Provide the (X, Y) coordinate of the cell's center where the given text is located.  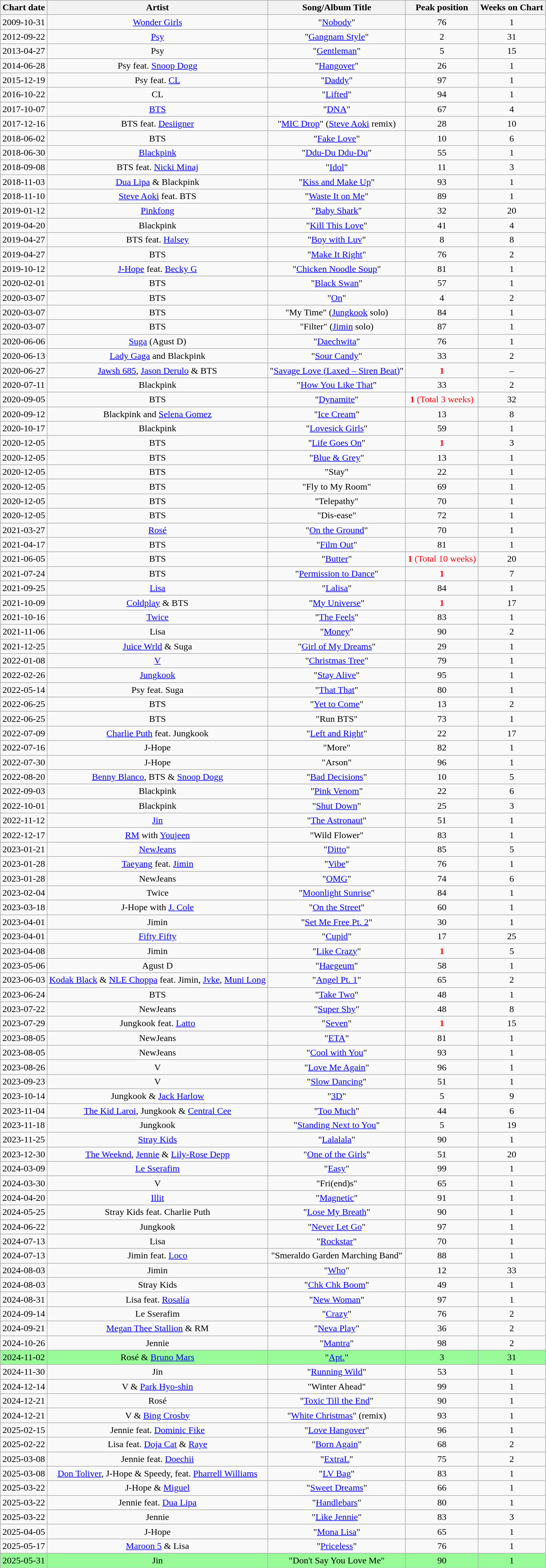
"Left and Right" (337, 733)
"Nobody" (337, 22)
Jennie feat. Dua Lipa (158, 1502)
2023-01-21 (24, 849)
"Priceless" (337, 1546)
2018-09-08 (24, 167)
2025-05-17 (24, 1546)
2020-06-27 (24, 370)
Steve Aoki feat. BTS (158, 196)
RM with Youjeen (158, 835)
"Stay Alive" (337, 675)
2018-11-03 (24, 182)
79 (442, 661)
Lady Gaga and Blackpink (158, 356)
Jungkook feat. Latto (158, 1023)
"LV Bag" (337, 1473)
"Stay" (337, 472)
2020-02-01 (24, 283)
"Who" (337, 1270)
2024-03-30 (24, 1183)
2024-12-14 (24, 1386)
"Dis-ease" (337, 516)
2023-06-03 (24, 980)
Benny Blanco, BTS & Snoop Dogg (158, 777)
68 (442, 1444)
"Butter" (337, 559)
Fifty Fifty (158, 937)
44 (442, 1111)
66 (442, 1488)
Song/Album Title (337, 8)
"Slow Dancing" (337, 1081)
11 (442, 167)
"The Astronaut" (337, 820)
1 (Total 10 weeks) (442, 559)
7 (512, 574)
Charlie Puth feat. Jungkook (158, 733)
30 (442, 922)
"Winter Ahead" (337, 1386)
"Arson" (337, 762)
2024-09-21 (24, 1328)
2025-02-15 (24, 1430)
"Lifted" (337, 95)
2023-12-30 (24, 1154)
Taeyang feat. Jimin (158, 864)
"My Time" (Jungkook solo) (337, 312)
J-Hope feat. Becky G (158, 269)
"Kill This Love" (337, 225)
"On the Ground" (337, 530)
"Kiss and Make Up" (337, 182)
Jungkook & Jack Harlow (158, 1096)
"Seven" (337, 1023)
2013-04-27 (24, 51)
"Haegeum" (337, 966)
"Easy" (337, 1169)
2024-03-09 (24, 1169)
Coldplay & BTS (158, 602)
73 (442, 719)
53 (442, 1372)
2023-11-04 (24, 1111)
"Run BTS" (337, 719)
Dua Lipa & Blackpink (158, 182)
"Like Jennie" (337, 1517)
"Ice Cream" (337, 414)
2023-05-06 (24, 966)
"Take Two" (337, 994)
2021-04-17 (24, 545)
Jimin feat. Loco (158, 1256)
Suga (Agust D) (158, 341)
"3D" (337, 1096)
89 (442, 196)
2023-02-04 (24, 893)
58 (442, 966)
CL (158, 95)
"Waste It on Me" (337, 196)
2023-04-08 (24, 951)
"Like Crazy" (337, 951)
"Toxic Till the End" (337, 1401)
V & Park Hyo-shin (158, 1386)
Blackpink and Selena Gomez (158, 414)
69 (442, 487)
Megan Thee Stallion & RM (158, 1328)
BTS feat. Desiigner (158, 124)
2022-07-30 (24, 762)
2023-07-29 (24, 1023)
"Permission to Dance" (337, 574)
98 (442, 1343)
2020-09-05 (24, 399)
2025-05-31 (24, 1560)
26 (442, 66)
"Make It Right" (337, 254)
Lisa feat. Doja Cat & Raye (158, 1444)
2024-09-14 (24, 1314)
Stray Kids feat. Charlie Puth (158, 1212)
2023-08-26 (24, 1067)
72 (442, 516)
2015-12-19 (24, 80)
Juice Wrld & Suga (158, 646)
2022-08-20 (24, 777)
"Too Much" (337, 1111)
2022-02-26 (24, 675)
"Angel Pt. 1" (337, 980)
2020-09-12 (24, 414)
Psy feat. Snoop Dogg (158, 66)
2022-05-14 (24, 690)
"Telepathy" (337, 501)
"Sour Candy" (337, 356)
"On" (337, 298)
"Shut Down" (337, 806)
"Ditto" (337, 849)
2024-11-30 (24, 1372)
28 (442, 124)
1 (Total 3 weeks) (442, 399)
2020-10-17 (24, 429)
9 (512, 1096)
The Kid Laroi, Jungkook & Central Cee (158, 1111)
2022-12-17 (24, 835)
Agust D (158, 966)
"Fri(end)s" (337, 1183)
"Magnetic" (337, 1198)
2021-12-25 (24, 646)
85 (442, 849)
2021-07-24 (24, 574)
"Dynamite" (337, 399)
"Smeraldo Garden Marching Band" (337, 1256)
94 (442, 95)
87 (442, 327)
2023-11-25 (24, 1140)
"Running Wild" (337, 1372)
"Rockstar" (337, 1241)
"Filter" (Jimin solo) (337, 327)
"Money" (337, 631)
2018-06-30 (24, 153)
2023-09-23 (24, 1081)
82 (442, 748)
Don Toliver, J-Hope & Speedy, feat. Pharrell Williams (158, 1473)
Psy feat. Suga (158, 690)
49 (442, 1285)
57 (442, 283)
"Life Goes On" (337, 443)
2019-04-20 (24, 225)
"Love Hangover" (337, 1430)
74 (442, 878)
"Handlebars" (337, 1502)
"Cupid" (337, 937)
"Fake Love" (337, 138)
"Savage Love (Laxed – Siren Beat)" (337, 370)
75 (442, 1459)
2021-06-05 (24, 559)
2021-11-06 (24, 631)
Weeks on Chart (512, 8)
2023-07-22 (24, 1009)
2018-06-02 (24, 138)
"On the Street" (337, 908)
"Cool with You" (337, 1052)
2023-10-14 (24, 1096)
2024-04-20 (24, 1198)
36 (442, 1328)
2022-07-16 (24, 748)
"Girl of My Dreams" (337, 646)
"Bad Decisions" (337, 777)
2017-10-07 (24, 109)
"ETA" (337, 1038)
2022-09-03 (24, 791)
"Baby Shark" (337, 211)
2022-07-09 (24, 733)
2022-01-08 (24, 661)
2024-05-25 (24, 1212)
"New Woman" (337, 1299)
"Crazy" (337, 1314)
Kodak Black & NLE Choppa feat. Jimin, Jvke, Muni Long (158, 980)
"Boy with Luv" (337, 240)
41 (442, 225)
"Moonlight Sunrise" (337, 893)
Pinkfong (158, 211)
"That That" (337, 690)
60 (442, 908)
– (512, 370)
2021-10-16 (24, 617)
Wonder Girls (158, 22)
Peak position (442, 8)
"DNA" (337, 109)
"Don't Say You Love Me" (337, 1560)
"Chicken Noodle Soup" (337, 269)
95 (442, 675)
"Super Shy" (337, 1009)
2021-03-27 (24, 530)
2024-11-02 (24, 1358)
2019-10-12 (24, 269)
"Set Me Free Pt. 2" (337, 922)
"Idol" (337, 167)
2009-10-31 (24, 22)
Artist (158, 8)
"Love Me Again" (337, 1067)
2024-10-26 (24, 1343)
BTS feat. Nicki Minaj (158, 167)
"Black Swan" (337, 283)
"Neva Play" (337, 1328)
2022-11-12 (24, 820)
91 (442, 1198)
"Yet to Come" (337, 704)
"Wild Flower" (337, 835)
"Gangnam Style" (337, 37)
2012-09-22 (24, 37)
2023-06-24 (24, 994)
2016-10-22 (24, 95)
"ExtraL" (337, 1459)
2018-11-10 (24, 196)
"My Universe" (337, 602)
"How You Like That" (337, 385)
2019-01-12 (24, 211)
"Pink Venom" (337, 791)
"Film Out" (337, 545)
2020-07-11 (24, 385)
88 (442, 1256)
"Sweet Dreams" (337, 1488)
"White Christmas" (remix) (337, 1415)
V & Bing Crosby (158, 1415)
2021-10-09 (24, 602)
"Blue & Grey" (337, 458)
"One of the Girls" (337, 1154)
"Lovesick Girls" (337, 429)
"Mona Lisa" (337, 1531)
2022-10-01 (24, 806)
"The Feels" (337, 617)
12 (442, 1270)
Maroon 5 & Lisa (158, 1546)
"Born Again" (337, 1444)
2017-12-16 (24, 124)
"Lalisa" (337, 588)
2014-06-28 (24, 66)
"Mantra" (337, 1343)
"Never Let Go" (337, 1227)
"Lose My Breath" (337, 1212)
2024-08-31 (24, 1299)
"Daddy" (337, 80)
2025-02-22 (24, 1444)
"Hangover" (337, 66)
"Vibe" (337, 864)
Chart date (24, 8)
J-Hope & Miguel (158, 1488)
"Fly to My Room" (337, 487)
Psy feat. CL (158, 80)
Jennie feat. Doechii (158, 1459)
2024-06-22 (24, 1227)
59 (442, 429)
"Standing Next to You" (337, 1125)
2021-09-25 (24, 588)
67 (442, 109)
Illit (158, 1198)
"More" (337, 748)
2020-06-13 (24, 356)
2025-04-05 (24, 1531)
2020-06-06 (24, 341)
"Apt." (337, 1358)
"Ddu-Du Ddu-Du" (337, 153)
"Christmas Tree" (337, 661)
"Lalalala" (337, 1140)
2023-11-18 (24, 1125)
J-Hope with J. Cole (158, 908)
"Gentleman" (337, 51)
"OMG" (337, 878)
Jawsh 685, Jason Derulo & BTS (158, 370)
"Daechwita" (337, 341)
"MIC Drop" (Steve Aoki remix) (337, 124)
Rosé & Bruno Mars (158, 1358)
29 (442, 646)
55 (442, 153)
The Weeknd, Jennie & Lily-Rose Depp (158, 1154)
19 (512, 1125)
BTS feat. Halsey (158, 240)
Jennie feat. Dominic Fike (158, 1430)
Lisa feat. Rosalía (158, 1299)
2023-03-18 (24, 908)
"Chk Chk Boom" (337, 1285)
